Scan for the cell matching the given text and deliver its (x, y) coordinate at center. 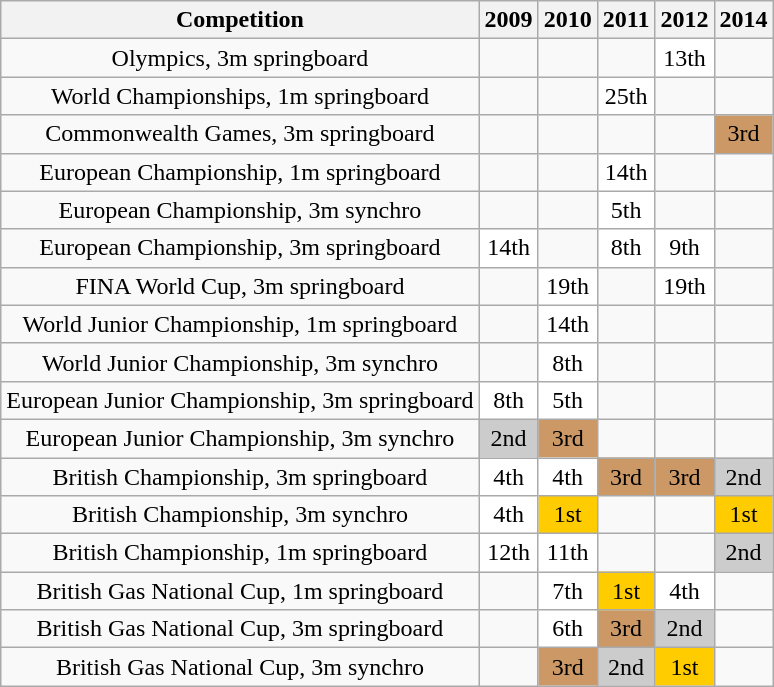
12th (508, 553)
European Championship, 1m springboard (240, 172)
European Championship, 3m springboard (240, 248)
7th (568, 591)
British Gas National Cup, 3m synchro (240, 667)
25th (626, 96)
FINA World Cup, 3m springboard (240, 286)
British Championship, 3m synchro (240, 515)
Commonwealth Games, 3m springboard (240, 134)
European Championship, 3m synchro (240, 210)
British Gas National Cup, 1m springboard (240, 591)
2011 (626, 20)
British Gas National Cup, 3m springboard (240, 629)
World Championships, 1m springboard (240, 96)
13th (684, 58)
Olympics, 3m springboard (240, 58)
European Junior Championship, 3m springboard (240, 400)
British Championship, 3m springboard (240, 477)
6th (568, 629)
European Junior Championship, 3m synchro (240, 438)
2014 (744, 20)
Competition (240, 20)
World Junior Championship, 3m synchro (240, 362)
2009 (508, 20)
11th (568, 553)
2010 (568, 20)
9th (684, 248)
British Championship, 1m springboard (240, 553)
2012 (684, 20)
World Junior Championship, 1m springboard (240, 324)
